Return the (X, Y) coordinate for the center point of the cell that contains the specified text.  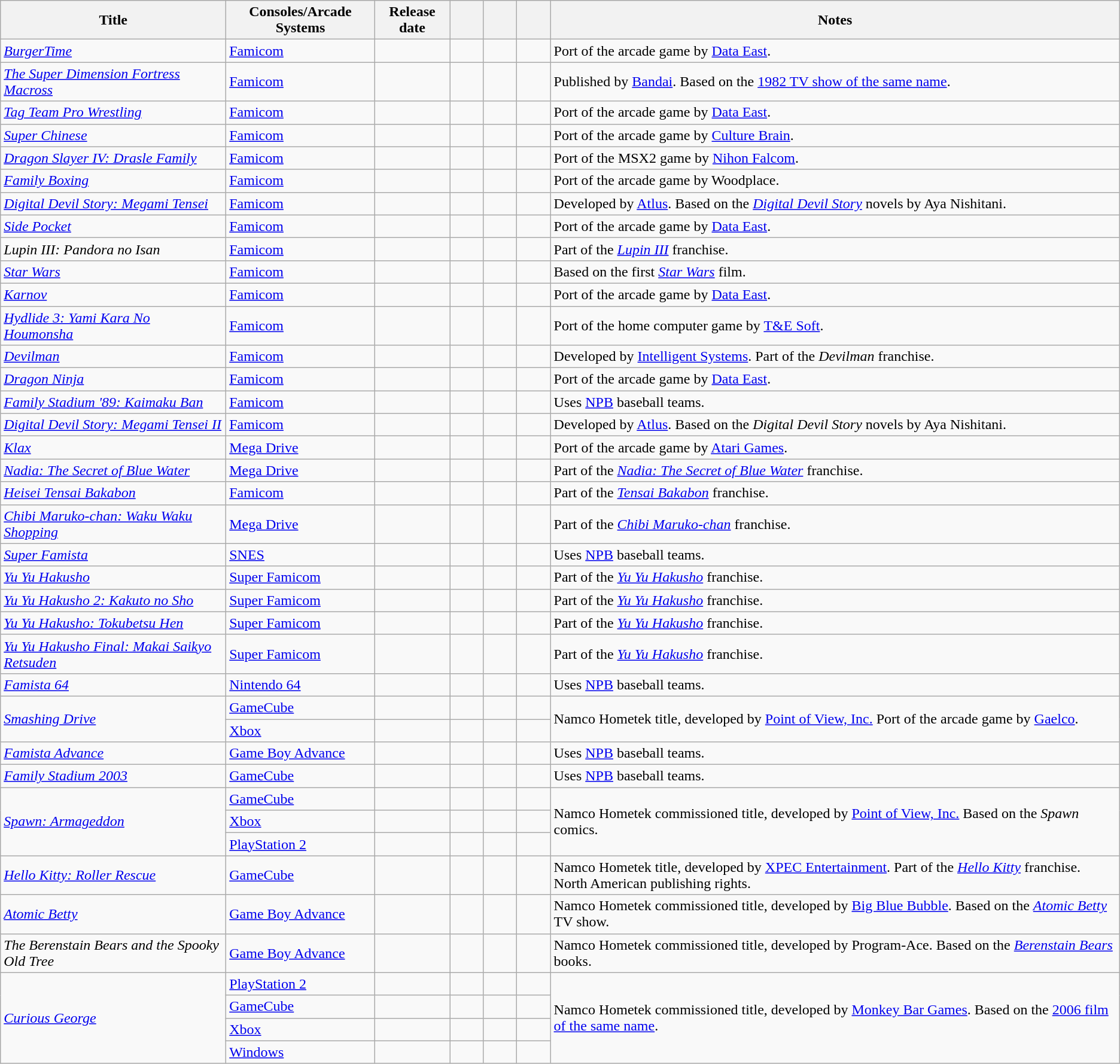
Star Wars (114, 272)
Based on the first Star Wars film. (835, 272)
Hydlide 3: Yami Kara No Houmonsha (114, 326)
Digital Devil Story: Megami Tensei (114, 203)
Nadia: The Secret of Blue Water (114, 470)
Spawn: Armageddon (114, 822)
Tag Team Pro Wrestling (114, 113)
Klax (114, 448)
Part of the Tensai Bakabon franchise. (835, 493)
The Berenstain Bears and the Spooky Old Tree (114, 953)
Yu Yu Hakusho: Tokubetsu Hen (114, 623)
SNES (300, 555)
Nintendo 64 (300, 685)
Namco Hometek commissioned title, developed by Program-Ace. Based on the Berenstain Bears books. (835, 953)
Chibi Maruko-chan: Waku Waku Shopping (114, 524)
Super Famista (114, 555)
Famista 64 (114, 685)
Namco Hometek title, developed by Point of View, Inc. Port of the arcade game by Gaelco. (835, 719)
Family Stadium '89: Kaimaku Ban (114, 402)
Side Pocket (114, 226)
Super Chinese (114, 135)
Namco Hometek commissioned title, developed by Big Blue Bubble. Based on the Atomic Betty TV show. (835, 914)
Curious George (114, 1018)
Devilman (114, 357)
Atomic Betty (114, 914)
Smashing Drive (114, 719)
Published by Bandai. Based on the 1982 TV show of the same name. (835, 81)
Lupin III: Pandora no Isan (114, 249)
Part of the Nadia: The Secret of Blue Water franchise. (835, 470)
Hello Kitty: Roller Rescue (114, 875)
Digital Devil Story: Megami Tensei II (114, 425)
Heisei Tensai Bakabon (114, 493)
Namco Hometek title, developed by XPEC Entertainment. Part of the Hello Kitty franchise. North American publishing rights. (835, 875)
Karnov (114, 294)
Port of the arcade game by Atari Games. (835, 448)
Yu Yu Hakusho 2: Kakuto no Sho (114, 600)
Port of the arcade game by Culture Brain. (835, 135)
Windows (300, 1052)
Port of the MSX2 game by Nihon Falcom. (835, 158)
Release date (412, 20)
The Super Dimension Fortress Macross (114, 81)
Yu Yu Hakusho (114, 577)
Yu Yu Hakusho Final: Makai Saikyo Retsuden (114, 653)
Dragon Slayer IV: Drasle Family (114, 158)
Title (114, 20)
Port of the home computer game by T&E Soft. (835, 326)
Notes (835, 20)
Famista Advance (114, 753)
Family Boxing (114, 181)
Consoles/Arcade Systems (300, 20)
Namco Hometek commissioned title, developed by Monkey Bar Games. Based on the 2006 film of the same name. (835, 1018)
Port of the arcade game by Woodplace. (835, 181)
Namco Hometek commissioned title, developed by Point of View, Inc. Based on the Spawn comics. (835, 822)
Family Stadium 2003 (114, 776)
Dragon Ninja (114, 379)
Part of the Chibi Maruko-chan franchise. (835, 524)
Developed by Intelligent Systems. Part of the Devilman franchise. (835, 357)
BurgerTime (114, 51)
Part of the Lupin III franchise. (835, 249)
